Capture the cell that displays the provided text and extract its (x, y) central coordinate. 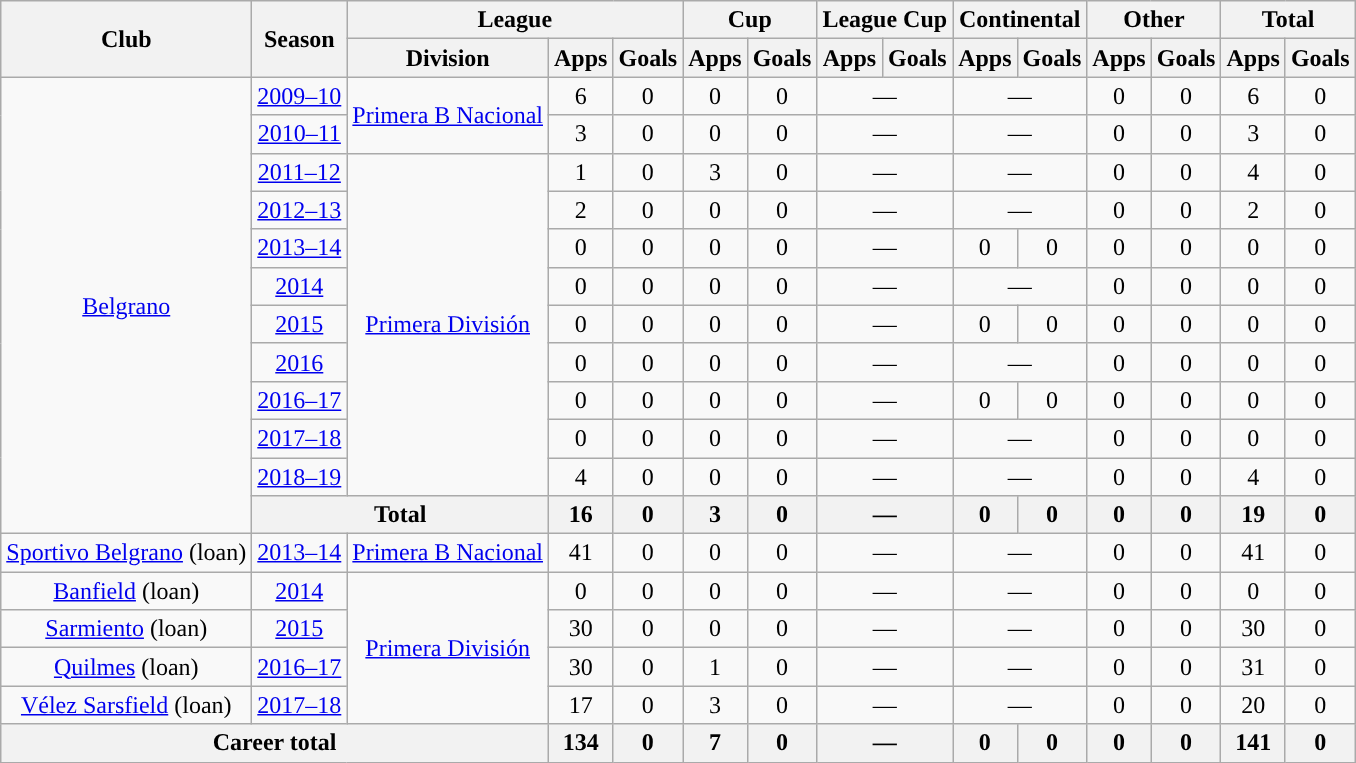
2011–12 (300, 172)
2012–13 (300, 210)
Sarmiento (loan) (126, 629)
20 (1253, 705)
7 (715, 743)
141 (1253, 743)
17 (581, 705)
2018–19 (300, 477)
2010–11 (300, 134)
Club (126, 39)
16 (581, 515)
League Cup (885, 20)
Division (448, 58)
Quilmes (loan) (126, 667)
League (515, 20)
31 (1253, 667)
Belgrano (126, 306)
2016 (300, 362)
Career total (275, 743)
Banfield (loan) (126, 591)
19 (1253, 515)
Cup (750, 20)
134 (581, 743)
Continental (1020, 20)
Vélez Sarsfield (loan) (126, 705)
2009–10 (300, 96)
Season (300, 39)
Other (1154, 20)
Sportivo Belgrano (loan) (126, 553)
